Return the (X, Y) coordinate for the center point of the cell that contains the specified text.  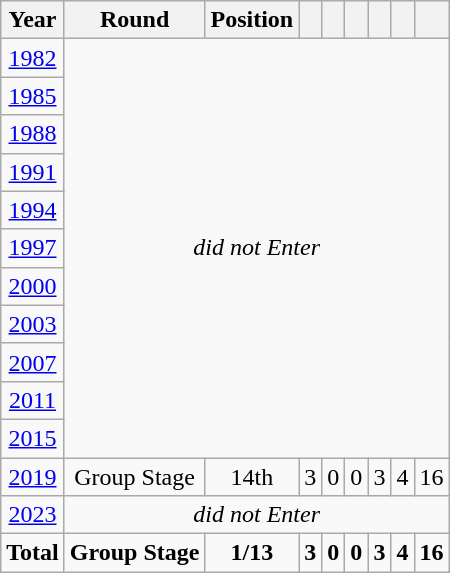
1991 (33, 172)
Round (134, 20)
2015 (33, 438)
Position (252, 20)
1982 (33, 58)
1988 (33, 134)
1985 (33, 96)
2023 (33, 515)
2000 (33, 286)
1/13 (252, 553)
2019 (33, 477)
Total (33, 553)
2011 (33, 400)
2007 (33, 362)
1997 (33, 248)
2003 (33, 324)
Year (33, 20)
1994 (33, 210)
14th (252, 477)
